Detect which cell encompasses the target text, then output its [X, Y] center coordinate. 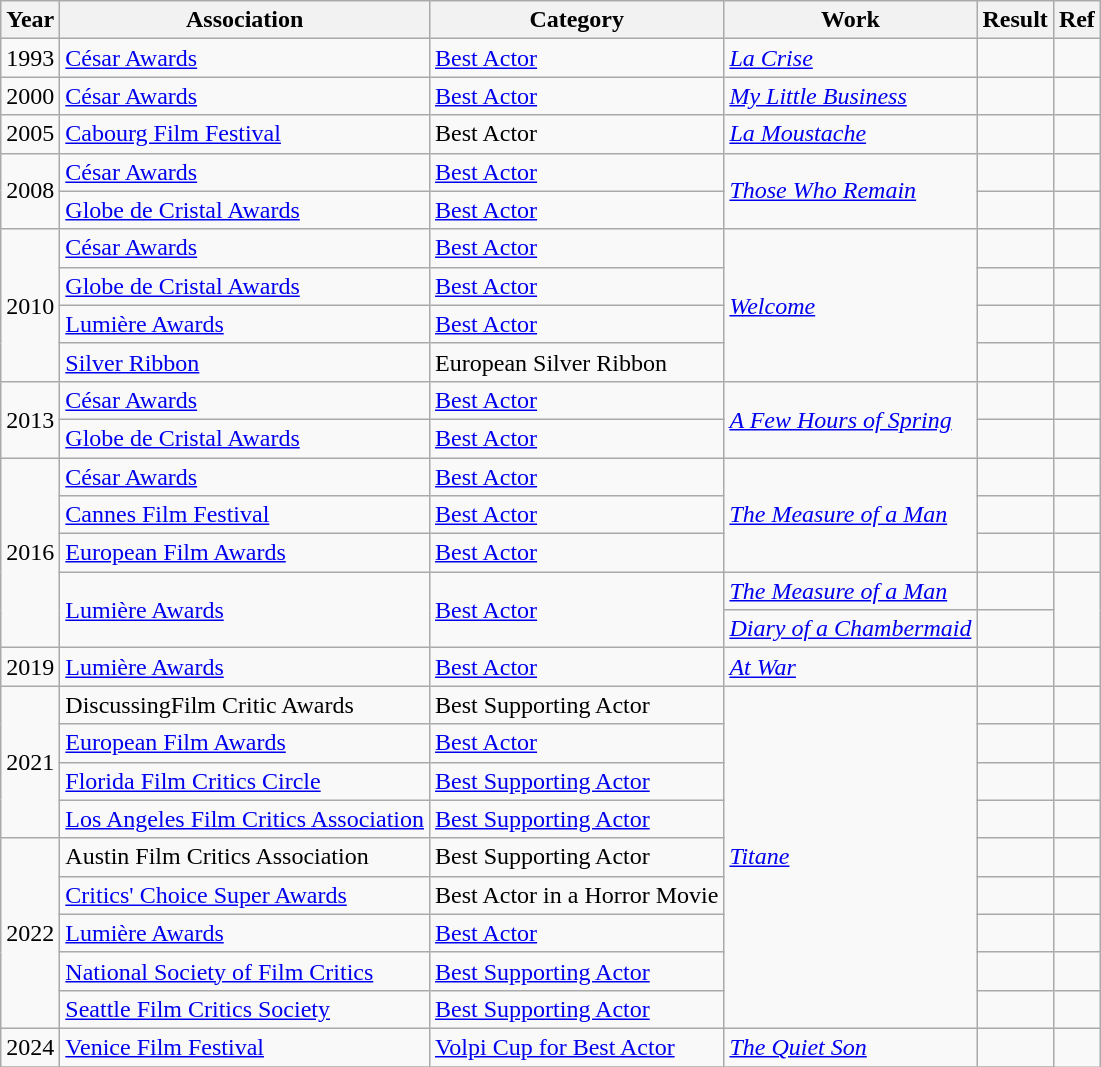
Los Angeles Film Critics Association [245, 819]
Ref [1076, 20]
Diary of a Chambermaid [850, 629]
European Silver Ribbon [577, 362]
Seattle Film Critics Society [245, 1009]
2016 [30, 553]
2022 [30, 933]
Titane [850, 858]
DiscussingFilm Critic Awards [245, 705]
2005 [30, 134]
Venice Film Festival [245, 1047]
Welcome [850, 305]
1993 [30, 58]
National Society of Film Critics [245, 971]
La Moustache [850, 134]
Category [577, 20]
2010 [30, 305]
2019 [30, 667]
Austin Film Critics Association [245, 857]
Best Actor in a Horror Movie [577, 895]
La Crise [850, 58]
Year [30, 20]
Cannes Film Festival [245, 515]
Critics' Choice Super Awards [245, 895]
Association [245, 20]
A Few Hours of Spring [850, 419]
Volpi Cup for Best Actor [577, 1047]
2000 [30, 96]
2021 [30, 762]
Florida Film Critics Circle [245, 781]
Silver Ribbon [245, 362]
Cabourg Film Festival [245, 134]
Those Who Remain [850, 191]
Work [850, 20]
The Quiet Son [850, 1047]
2008 [30, 191]
2024 [30, 1047]
Result [1015, 20]
2013 [30, 419]
My Little Business [850, 96]
At War [850, 667]
